Provide the (X, Y) coordinate of the cell's center where the given text is located.  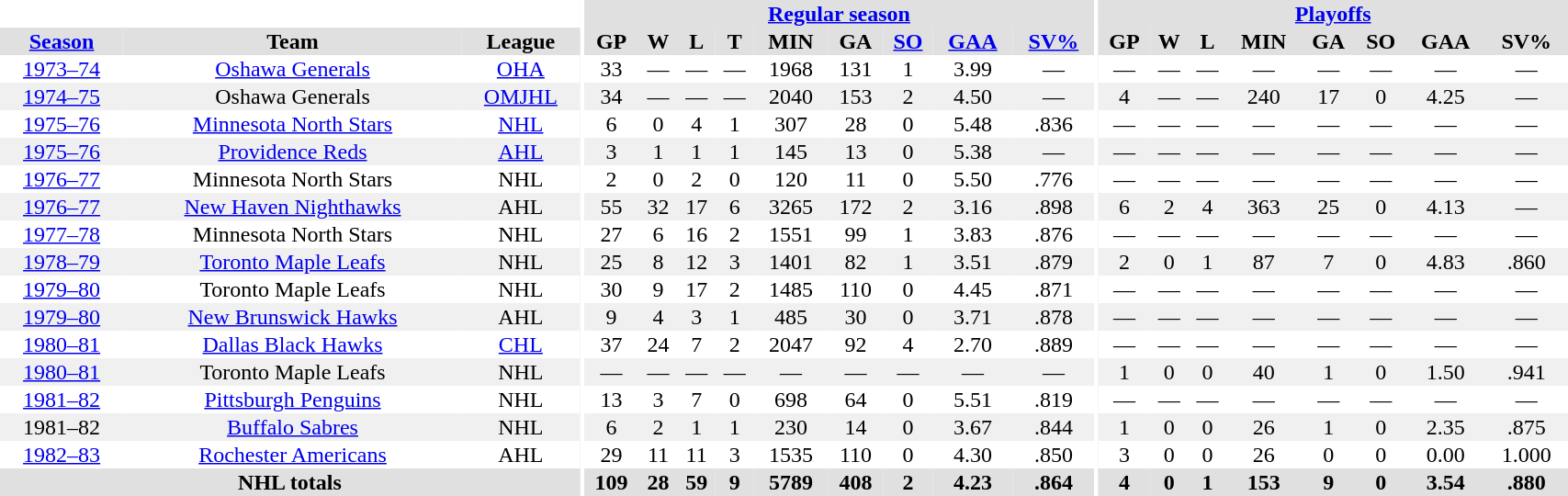
82 (855, 262)
1982–83 (62, 455)
New Haven Nighthawks (292, 207)
.880 (1527, 482)
.860 (1527, 262)
5.48 (974, 124)
29 (612, 455)
OMJHL (521, 96)
5.38 (974, 152)
New Brunswick Hawks (292, 317)
Season (62, 41)
.941 (1527, 372)
4.13 (1446, 207)
40 (1264, 372)
Dallas Black Hawks (292, 344)
5.50 (974, 179)
League (521, 41)
92 (855, 344)
Team (292, 41)
120 (792, 179)
4.83 (1446, 262)
408 (855, 482)
1485 (792, 289)
Playoffs (1333, 14)
.864 (1053, 482)
3265 (792, 207)
.879 (1053, 262)
3.71 (974, 317)
.876 (1053, 234)
1551 (792, 234)
307 (792, 124)
3.16 (974, 207)
1973–74 (62, 69)
37 (612, 344)
230 (792, 427)
5.51 (974, 400)
.844 (1053, 427)
Pittsburgh Penguins (292, 400)
34 (612, 96)
.850 (1053, 455)
.889 (1053, 344)
12 (696, 262)
240 (1264, 96)
4.50 (974, 96)
33 (612, 69)
4.25 (1446, 96)
172 (855, 207)
55 (612, 207)
363 (1264, 207)
64 (855, 400)
3.54 (1446, 482)
.898 (1053, 207)
2040 (792, 96)
131 (855, 69)
T (735, 41)
145 (792, 152)
1.000 (1527, 455)
14 (855, 427)
2.35 (1446, 427)
32 (659, 207)
99 (855, 234)
16 (696, 234)
3.51 (974, 262)
4.23 (974, 482)
0.00 (1446, 455)
1968 (792, 69)
5789 (792, 482)
.878 (1053, 317)
4.30 (974, 455)
2047 (792, 344)
Providence Reds (292, 152)
Rochester Americans (292, 455)
Buffalo Sabres (292, 427)
3.83 (974, 234)
1535 (792, 455)
8 (659, 262)
109 (612, 482)
1978–79 (62, 262)
485 (792, 317)
2.70 (974, 344)
24 (659, 344)
.875 (1527, 427)
.776 (1053, 179)
.819 (1053, 400)
59 (696, 482)
3.67 (974, 427)
698 (792, 400)
1401 (792, 262)
87 (1264, 262)
4.45 (974, 289)
.871 (1053, 289)
1974–75 (62, 96)
Regular season (840, 14)
1.50 (1446, 372)
CHL (521, 344)
NHL totals (290, 482)
.836 (1053, 124)
3.99 (974, 69)
27 (612, 234)
OHA (521, 69)
1977–78 (62, 234)
